Provide the (x, y) coordinate of the cell's center where the given text is located.  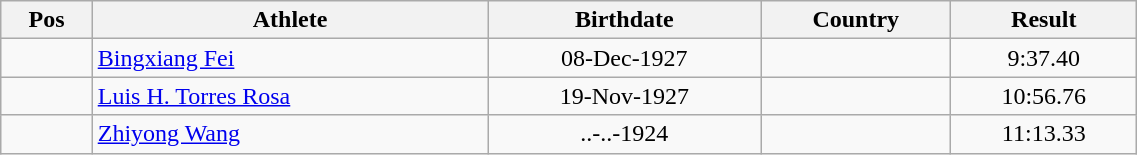
Country (856, 20)
..-..-1924 (624, 134)
Bingxiang Fei (290, 58)
19-Nov-1927 (624, 96)
Pos (46, 20)
Zhiyong Wang (290, 134)
08-Dec-1927 (624, 58)
Luis H. Torres Rosa (290, 96)
Athlete (290, 20)
Birthdate (624, 20)
10:56.76 (1044, 96)
Result (1044, 20)
11:13.33 (1044, 134)
9:37.40 (1044, 58)
